Detect which cell encompasses the target text, then output its [X, Y] center coordinate. 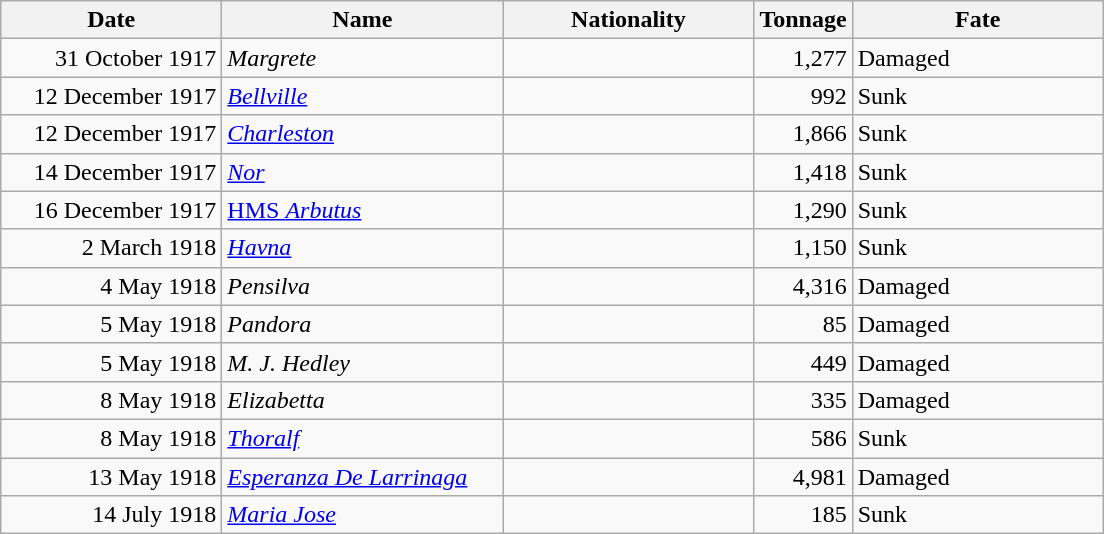
Thoralf [362, 438]
Havna [362, 248]
Elizabetta [362, 400]
4 May 1918 [112, 286]
Date [112, 20]
14 December 1917 [112, 172]
Name [362, 20]
992 [803, 96]
M. J. Hedley [362, 362]
4,316 [803, 286]
335 [803, 400]
586 [803, 438]
1,277 [803, 58]
2 March 1918 [112, 248]
Nationality [628, 20]
449 [803, 362]
31 October 1917 [112, 58]
85 [803, 324]
1,150 [803, 248]
Margrete [362, 58]
Tonnage [803, 20]
Nor [362, 172]
1,866 [803, 134]
14 July 1918 [112, 515]
Bellville [362, 96]
Pensilva [362, 286]
16 December 1917 [112, 210]
Maria Jose [362, 515]
HMS Arbutus [362, 210]
1,418 [803, 172]
Pandora [362, 324]
Charleston [362, 134]
185 [803, 515]
Fate [978, 20]
Esperanza De Larrinaga [362, 477]
1,290 [803, 210]
4,981 [803, 477]
13 May 1918 [112, 477]
